Capture the cell that displays the provided text and extract its (X, Y) central coordinate. 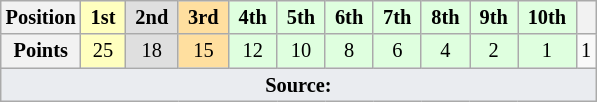
25 (104, 51)
8th (445, 17)
4th (253, 17)
10 (301, 51)
18 (152, 51)
2nd (152, 17)
3rd (203, 17)
2 (494, 51)
Points (41, 51)
7th (397, 17)
10th (547, 17)
6th (349, 17)
5th (301, 17)
4 (445, 51)
1st (104, 17)
9th (494, 17)
Position (41, 17)
6 (397, 51)
8 (349, 51)
Source: (298, 85)
12 (253, 51)
15 (203, 51)
